Determine the [x, y] coordinate at the center of the cell enclosing the given text.  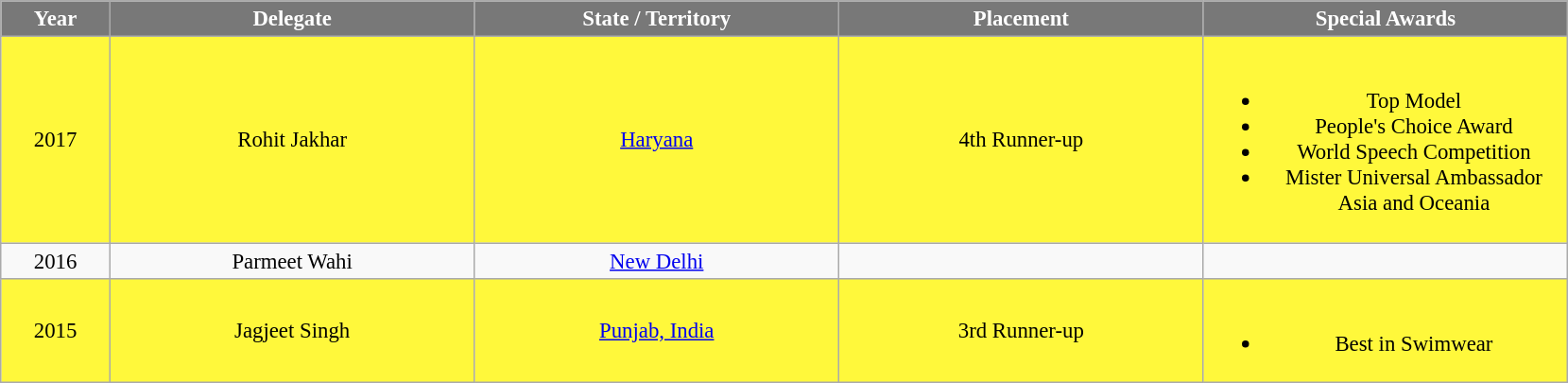
Special Awards [1386, 19]
4th Runner-up [1022, 140]
Year [56, 19]
Haryana [657, 140]
Delegate [292, 19]
Placement [1022, 19]
Top ModelPeople's Choice AwardWorld Speech CompetitionMister Universal Ambassador Asia and Oceania [1386, 140]
Punjab, India [657, 330]
2015 [56, 330]
New Delhi [657, 261]
Best in Swimwear [1386, 330]
2017 [56, 140]
Rohit Jakhar [292, 140]
3rd Runner-up [1022, 330]
Jagjeet Singh [292, 330]
Parmeet Wahi [292, 261]
2016 [56, 261]
State / Territory [657, 19]
